Find where the given text appears and provide that cell's center as [x, y] coordinate. 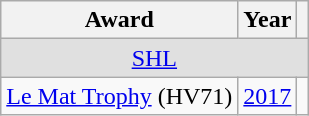
2017 [268, 96]
Award [120, 20]
Year [268, 20]
SHL [154, 58]
Le Mat Trophy (HV71) [120, 96]
